From the cell containing the given text, extract its center point as [x, y] coordinate. 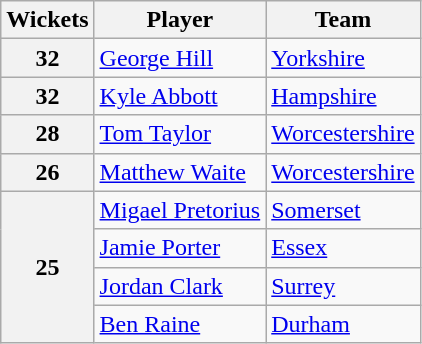
Jordan Clark [180, 286]
25 [48, 267]
Surrey [343, 286]
Essex [343, 248]
28 [48, 134]
Kyle Abbott [180, 96]
Tom Taylor [180, 134]
Somerset [343, 210]
26 [48, 172]
Team [343, 20]
Matthew Waite [180, 172]
Wickets [48, 20]
Jamie Porter [180, 248]
Ben Raine [180, 324]
George Hill [180, 58]
Player [180, 20]
Hampshire [343, 96]
Migael Pretorius [180, 210]
Durham [343, 324]
Yorkshire [343, 58]
